Determine the (X, Y) coordinate at the center of the cell enclosing the given text.  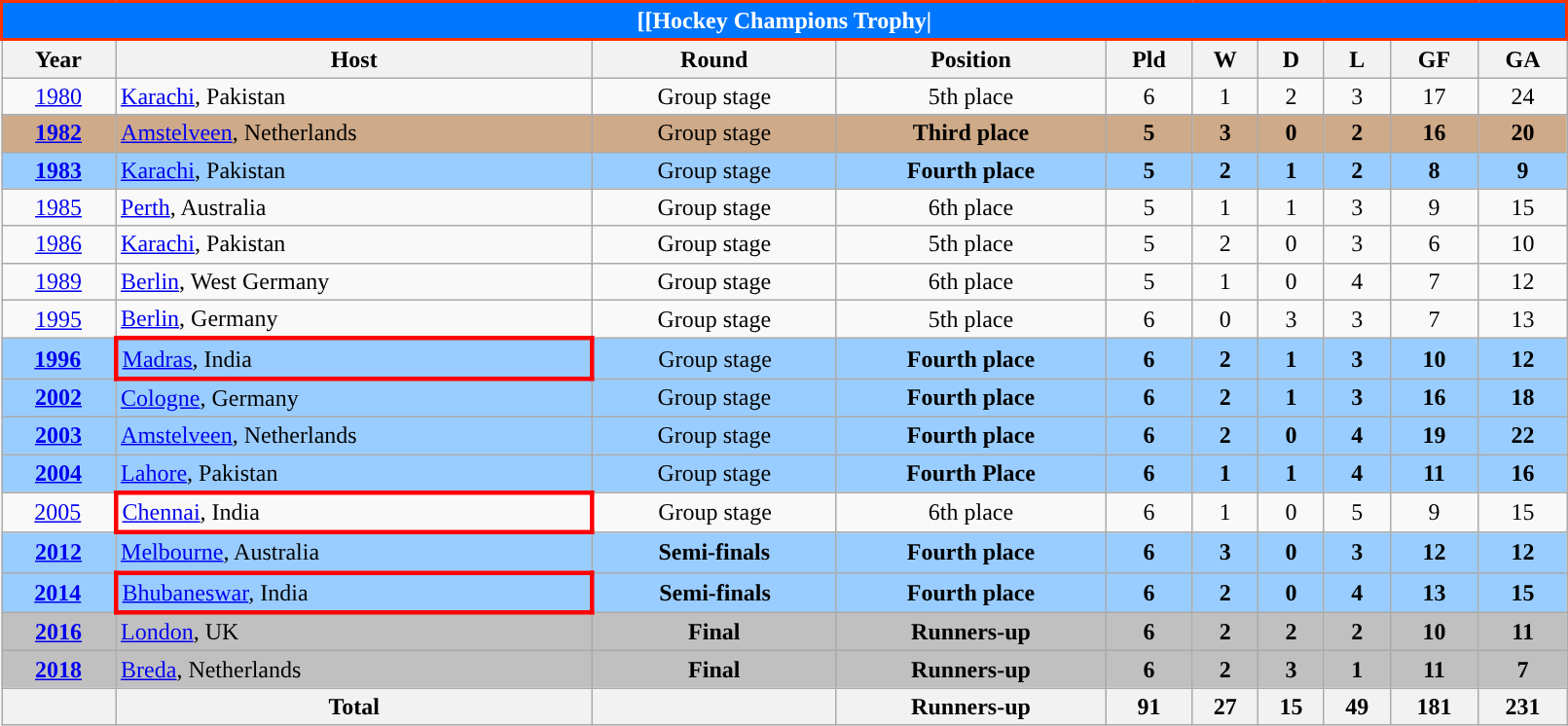
Position (971, 58)
Berlin, West Germany (354, 281)
24 (1522, 96)
17 (1435, 96)
Cologne, Germany (354, 398)
Breda, Netherlands (354, 670)
Host (354, 58)
2003 (58, 435)
1989 (58, 281)
2014 (58, 592)
1986 (58, 244)
[[Hockey Champions Trophy| (784, 21)
D (1292, 58)
49 (1357, 707)
2004 (58, 473)
Bhubaneswar, India (354, 592)
2002 (58, 398)
Perth, Australia (354, 207)
2016 (58, 632)
1985 (58, 207)
1996 (58, 358)
Round (714, 58)
GA (1522, 58)
Lahore, Pakistan (354, 473)
W (1225, 58)
1983 (58, 170)
19 (1435, 435)
231 (1522, 707)
Third place (971, 133)
18 (1522, 398)
8 (1435, 170)
20 (1522, 133)
2005 (58, 512)
London, UK (354, 632)
1995 (58, 319)
Pld (1149, 58)
Madras, India (354, 358)
Total (354, 707)
L (1357, 58)
Chennai, India (354, 512)
2012 (58, 553)
2018 (58, 670)
GF (1435, 58)
Berlin, Germany (354, 319)
27 (1225, 707)
91 (1149, 707)
Fourth Place (971, 473)
Melbourne, Australia (354, 553)
1980 (58, 96)
1982 (58, 133)
22 (1522, 435)
Year (58, 58)
181 (1435, 707)
